Determine the (X, Y) coordinate at the center of the cell enclosing the given text.  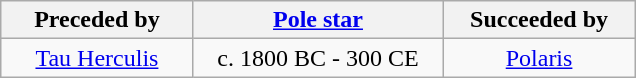
Pole star (318, 20)
c. 1800 BC - 300 CE (318, 58)
Succeeded by (540, 20)
Preceded by (96, 20)
Polaris (540, 58)
Tau Herculis (96, 58)
